Identify which cell holds the provided text, then report its (x, y) central coordinate. 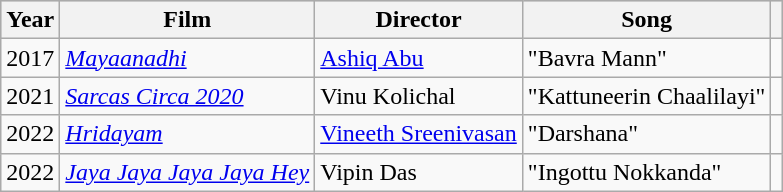
Ashiq Abu (419, 58)
Vineeth Sreenivasan (419, 134)
Vinu Kolichal (419, 96)
"Darshana" (646, 134)
Year (30, 20)
Song (646, 20)
Hridayam (188, 134)
Jaya Jaya Jaya Jaya Hey (188, 172)
2017 (30, 58)
"Ingottu Nokkanda" (646, 172)
"Kattuneerin Chaalilayi" (646, 96)
Sarcas Circa 2020 (188, 96)
Mayaanadhi (188, 58)
2021 (30, 96)
Vipin Das (419, 172)
"Bavra Mann" (646, 58)
Director (419, 20)
Film (188, 20)
